Scan for the cell matching the given text and deliver its (X, Y) coordinate at center. 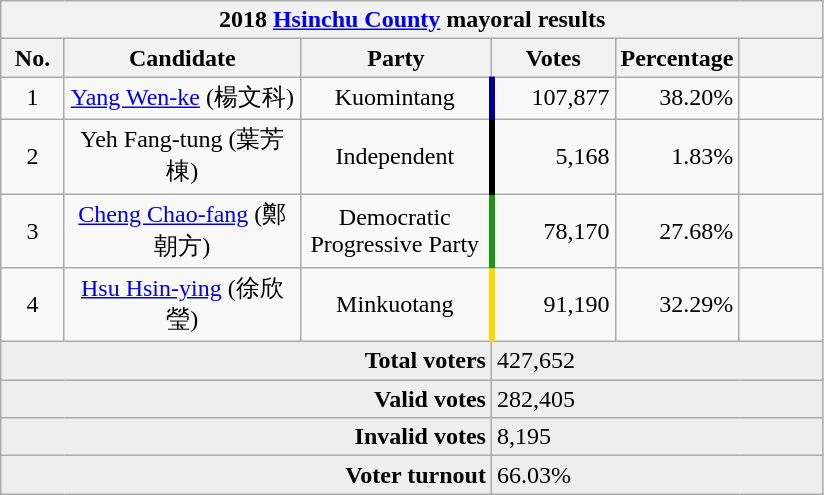
282,405 (657, 399)
4 (33, 305)
2018 Hsinchu County mayoral results (412, 20)
Yeh Fang-tung (葉芳棟) (182, 156)
Yang Wen-ke (楊文科) (182, 98)
Candidate (182, 58)
Hsu Hsin-ying (徐欣瑩) (182, 305)
Percentage (677, 58)
38.20% (677, 98)
1 (33, 98)
Valid votes (246, 399)
Cheng Chao-fang (鄭朝方) (182, 231)
Total voters (246, 361)
Kuomintang (396, 98)
427,652 (657, 361)
Minkuotang (396, 305)
Party (396, 58)
91,190 (553, 305)
No. (33, 58)
Invalid votes (246, 437)
5,168 (553, 156)
1.83% (677, 156)
Voter turnout (246, 475)
78,170 (553, 231)
32.29% (677, 305)
2 (33, 156)
8,195 (657, 437)
Democratic Progressive Party (396, 231)
Votes (553, 58)
66.03% (657, 475)
107,877 (553, 98)
3 (33, 231)
Independent (396, 156)
27.68% (677, 231)
